Provide the [X, Y] coordinate of the cell's center where the given text is located.  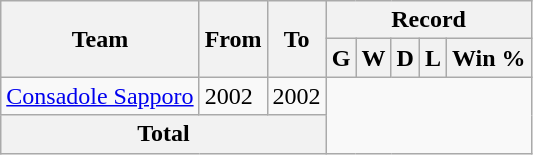
L [432, 58]
W [374, 58]
To [296, 39]
Record [428, 20]
From [233, 39]
G [341, 58]
Team [100, 39]
D [405, 58]
Total [164, 134]
Win % [488, 58]
Consadole Sapporo [100, 96]
